Determine the (X, Y) coordinate at the center of the cell enclosing the given text.  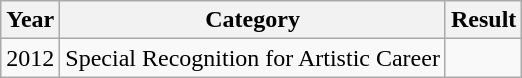
Special Recognition for Artistic Career (253, 58)
2012 (30, 58)
Year (30, 20)
Category (253, 20)
Result (483, 20)
